Return [X, Y] of the center of cell containing provided text 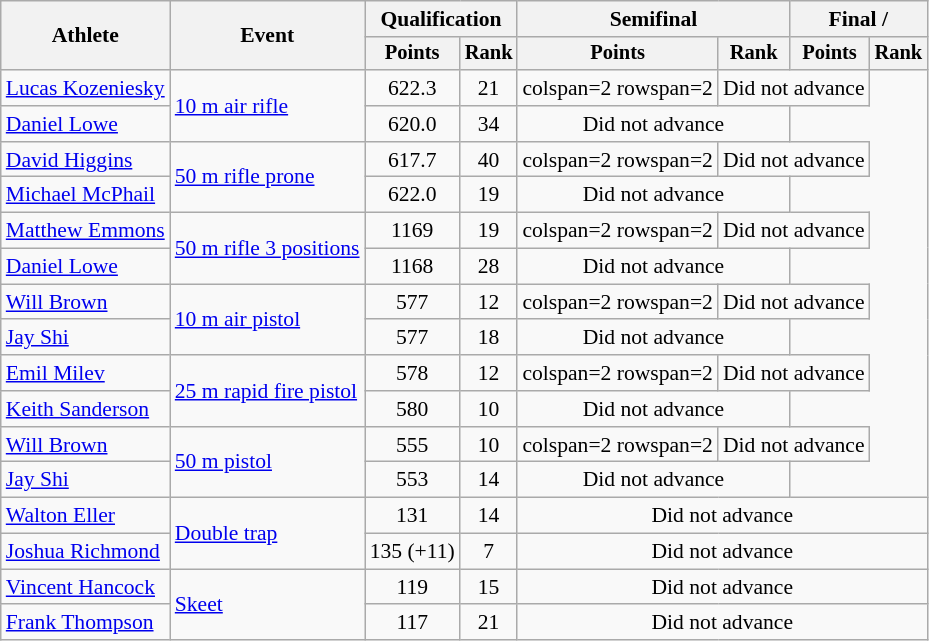
119 [412, 587]
1168 [412, 267]
25 m rapid fire pistol [268, 390]
Skeet [268, 604]
Matthew Emmons [86, 231]
10 m air rifle [268, 106]
555 [412, 445]
7 [489, 552]
Final / [858, 19]
18 [489, 338]
622.3 [412, 88]
15 [489, 587]
553 [412, 480]
Vincent Hancock [86, 587]
Lucas Kozeniesky [86, 88]
Frank Thompson [86, 623]
Event [268, 36]
620.0 [412, 124]
Joshua Richmond [86, 552]
622.0 [412, 195]
28 [489, 267]
Michael McPhail [86, 195]
Walton Eller [86, 516]
Semifinal [653, 19]
Double trap [268, 534]
117 [412, 623]
50 m rifle 3 positions [268, 248]
578 [412, 373]
Keith Sanderson [86, 409]
135 (+11) [412, 552]
50 m pistol [268, 462]
617.7 [412, 160]
580 [412, 409]
1169 [412, 231]
David Higgins [86, 160]
10 m air pistol [268, 320]
Qualification [442, 19]
40 [489, 160]
50 m rifle prone [268, 178]
34 [489, 124]
Emil Milev [86, 373]
Athlete [86, 36]
131 [412, 516]
